Find where the given text appears and provide that cell's center as (X, Y) coordinate. 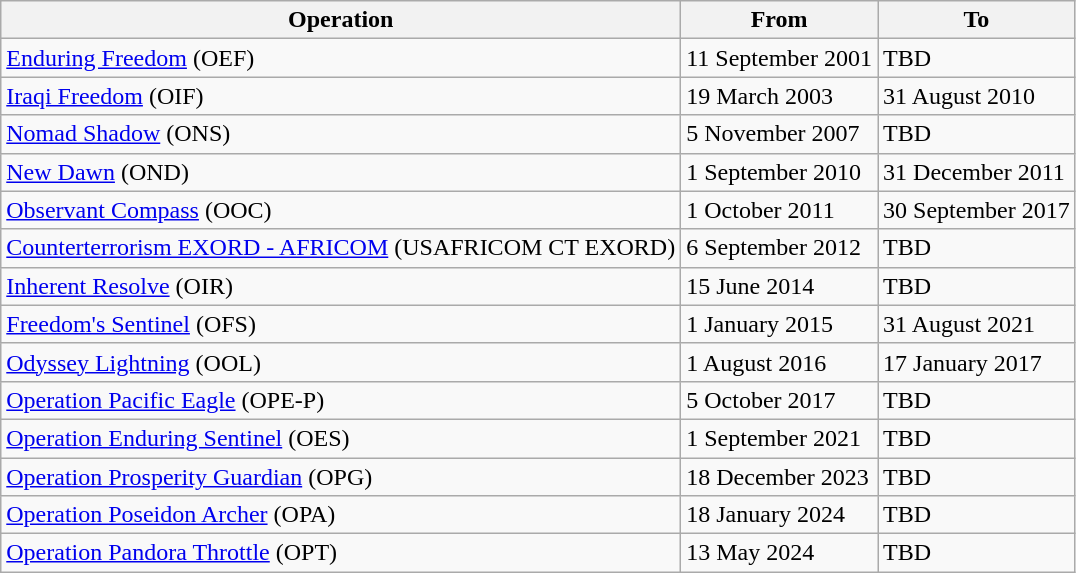
18 January 2024 (780, 515)
Operation Pacific Eagle (OPE-P) (341, 400)
19 March 2003 (780, 96)
To (977, 20)
Observant Compass (OOC) (341, 210)
Counterterrorism EXORD - AFRICOM (USAFRICOM CT EXORD) (341, 248)
Odyssey Lightning (OOL) (341, 362)
Iraqi Freedom (OIF) (341, 96)
31 December 2011 (977, 172)
Operation (341, 20)
6 September 2012 (780, 248)
5 November 2007 (780, 134)
1 January 2015 (780, 324)
18 December 2023 (780, 477)
11 September 2001 (780, 58)
1 September 2021 (780, 438)
Enduring Freedom (OEF) (341, 58)
Freedom's Sentinel (OFS) (341, 324)
Operation Prosperity Guardian (OPG) (341, 477)
17 January 2017 (977, 362)
Operation Poseidon Archer (OPA) (341, 515)
Nomad Shadow (ONS) (341, 134)
Inherent Resolve (OIR) (341, 286)
5 October 2017 (780, 400)
New Dawn (OND) (341, 172)
15 June 2014 (780, 286)
1 August 2016 (780, 362)
30 September 2017 (977, 210)
Operation Enduring Sentinel (OES) (341, 438)
1 October 2011 (780, 210)
1 September 2010 (780, 172)
From (780, 20)
31 August 2010 (977, 96)
13 May 2024 (780, 553)
31 August 2021 (977, 324)
Operation Pandora Throttle (OPT) (341, 553)
